Extract the [X, Y] coordinate from the center of the cell holding the provided text.  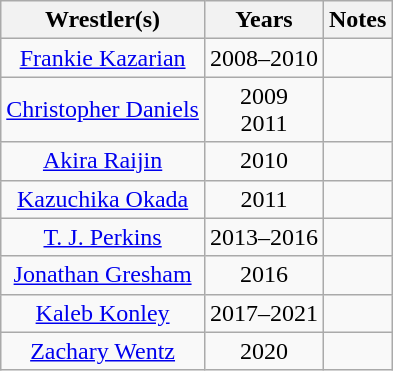
Akira Raijin [103, 161]
2010 [264, 161]
Notes [358, 20]
2017–2021 [264, 313]
Kazuchika Okada [103, 199]
2016 [264, 275]
20092011 [264, 110]
2020 [264, 351]
Zachary Wentz [103, 351]
Christopher Daniels [103, 110]
Kaleb Konley [103, 313]
Wrestler(s) [103, 20]
2013–2016 [264, 237]
Jonathan Gresham [103, 275]
2008–2010 [264, 58]
2011 [264, 199]
Years [264, 20]
T. J. Perkins [103, 237]
Frankie Kazarian [103, 58]
